For the text-containing cell, return its midpoint in (x, y) coordinate format. 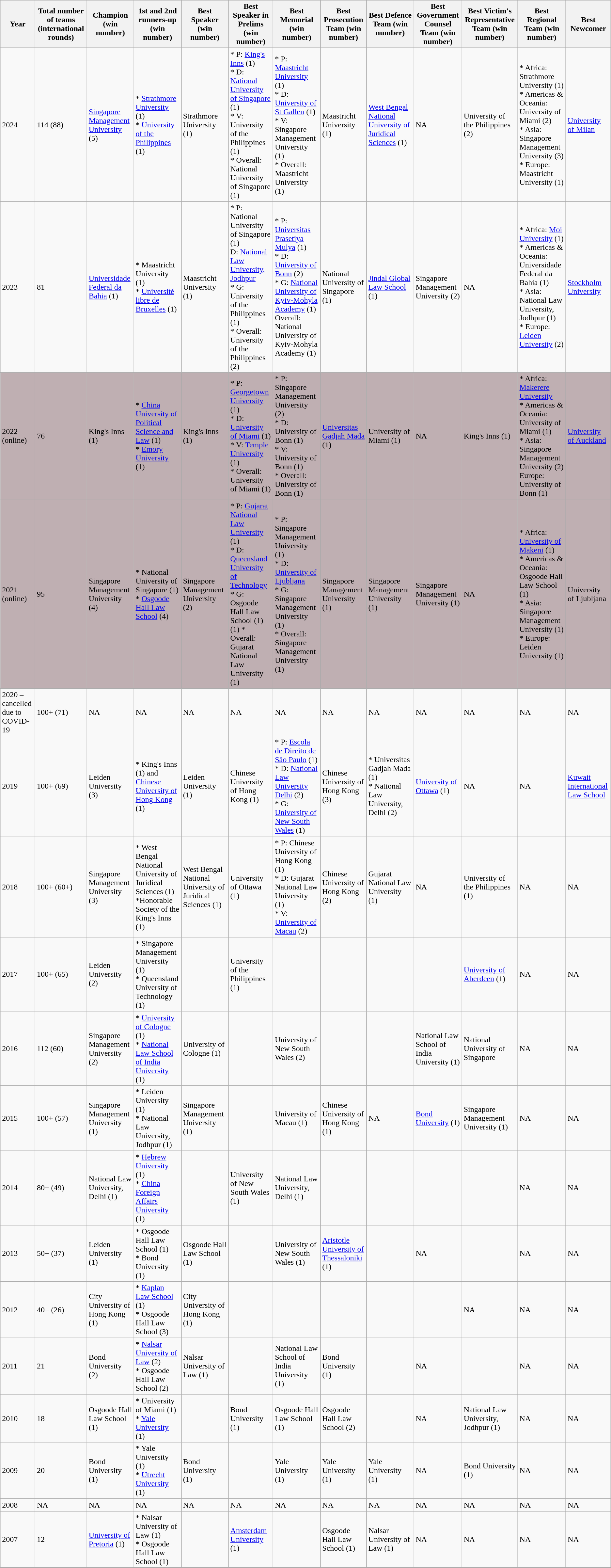
* Strathmore University (1) * University of the Philippines (1) (157, 125)
* P: Chinese University of Hong Kong (1) * D: Gujarat National Law University (1) * V: University of Macau (2) (297, 887)
2014 (18, 1188)
Best Victim's Representative Team (win number) (490, 24)
University of Miami (1) (390, 436)
50+ (37) (61, 1253)
University of Pretoria (1) (110, 1539)
Total number of teams (international rounds) (61, 24)
2009 (18, 1471)
Singapore Management University (5) (110, 125)
* King's Inns (1) and Chinese University of Hong Kong (1) (157, 786)
100+ (65) (61, 974)
* China University of Political Science and Law (1) * Emory University (1) (157, 436)
20 (61, 1471)
114 (88) (61, 125)
81 (61, 287)
University of Cologne (1) (205, 1048)
100+ (71) (61, 712)
100+ (57) (61, 1118)
Best Memorial (win number) (297, 24)
21 (61, 1366)
2020 – cancelled due to COVID-19 (18, 712)
100+ (60+) (61, 887)
University of Ljubljana (588, 594)
Best Regional Team (win number) (542, 24)
Osgoode Hall Law School (2) (343, 1418)
2011 (18, 1366)
2013 (18, 1253)
Champion (win number) (110, 24)
University of the Philippines (2) (490, 125)
2017 (18, 974)
40+ (26) (61, 1310)
Jindal Global Law School (1) (390, 287)
* Maastricht University (1) * Université libre de Bruxelles (1) (157, 287)
Universitas Gadjah Mada (1) (343, 436)
80+ (49) (61, 1188)
* P: Singapore Management University (2) * D: University of Bonn (1) * V: University of Bonn (1) * Overall: University of Bonn (1) (297, 436)
18 (61, 1418)
2007 (18, 1539)
* P: King's Inns (1) * D: National University of Singapore (1) * V: University of the Philippines (1) * Overall: National University of Singapore (1) (251, 125)
National University of Singapore (490, 1048)
University of New South Wales (2) (297, 1048)
* National University of Singapore (1) * Osgoode Hall Law School (4) (157, 594)
2023 (18, 287)
Gujarat National Law University (1) (390, 887)
* Universitas Gadjah Mada (1) * National Law University, Delhi (2) (390, 786)
University of Auckland (588, 436)
76 (61, 436)
12 (61, 1539)
Best Government Counsel Team (win number) (438, 24)
Best Newcomer (588, 24)
Bond University (2) (110, 1366)
Universidade Federal da Bahia (1) (110, 287)
* P: Georgetown University (1) * D: University of Miami (1) * V: Temple University (1) * Overall: University of Miami (1) (251, 436)
* Nalsar University of Law (2) * Osgoode Hall Law School (2) (157, 1366)
National University of Singapore (1) (343, 287)
2008 (18, 1505)
Strathmore University (1) (205, 125)
* Singapore Management University (1) * Queensland University of Technology (1) (157, 974)
Best Prosecution Team (win number) (343, 24)
2022 (online) (18, 436)
Kuwait International Law School (588, 786)
Amsterdam University (1) (251, 1539)
Stockholm University (588, 287)
2015 (18, 1118)
2019 (18, 786)
Year (18, 24)
2024 (18, 125)
2018 (18, 887)
Chinese University of Hong Kong (3) (343, 786)
95 (61, 594)
Best Speaker (win number) (205, 24)
2010 (18, 1418)
Leiden University (3) (110, 786)
* West Bengal National University of Juridical Sciences (1) *Honorable Society of the King's Inns (1) (157, 887)
* University of Miami (1) * Yale University (1) (157, 1418)
112 (60) (61, 1048)
University of Macau (1) (297, 1118)
* Hebrew University (1) * China Foreign Affairs University (1) (157, 1188)
University of Aberdeen (1) (490, 974)
Singapore Management University (3) (110, 887)
100+ (69) (61, 786)
* P: Maastricht University (1) * D: University of St Gallen (1) * V: Singapore Management University (1) * Overall: Maastricht University (1) (297, 125)
2012 (18, 1310)
National Law University, Jodhpur (1) (490, 1418)
* Nalsar University of Law (1) * Osgoode Hall Law School (1) (157, 1539)
Best Defence Team (win number) (390, 24)
1st and 2nd runners-up (win number) (157, 24)
Aristotle University of Thessaloniki (1) (343, 1253)
* University of Cologne (1) * National Law School of India University (1) (157, 1048)
* Leiden University (1) * National Law University, Jodhpur (1) (157, 1118)
University of Milan (588, 125)
Chinese University of Hong Kong (2) (343, 887)
* Yale University (1) * Utrecht University (1) (157, 1471)
2016 (18, 1048)
Singapore Management University (4) (110, 594)
* Osgoode Hall Law School (1) * Bond University (1) (157, 1253)
Best Speaker in Prelims (win number) (251, 24)
* P: Escola de Direito de São Paulo (1) * D: National Law University Delhi (2) * G: University of New South Wales (1) (297, 786)
* Kaplan Law School (1) * Osgoode Hall Law School (3) (157, 1310)
2021 (online) (18, 594)
Leiden University (2) (110, 974)
